Identify which cell holds the provided text, then report its (x, y) central coordinate. 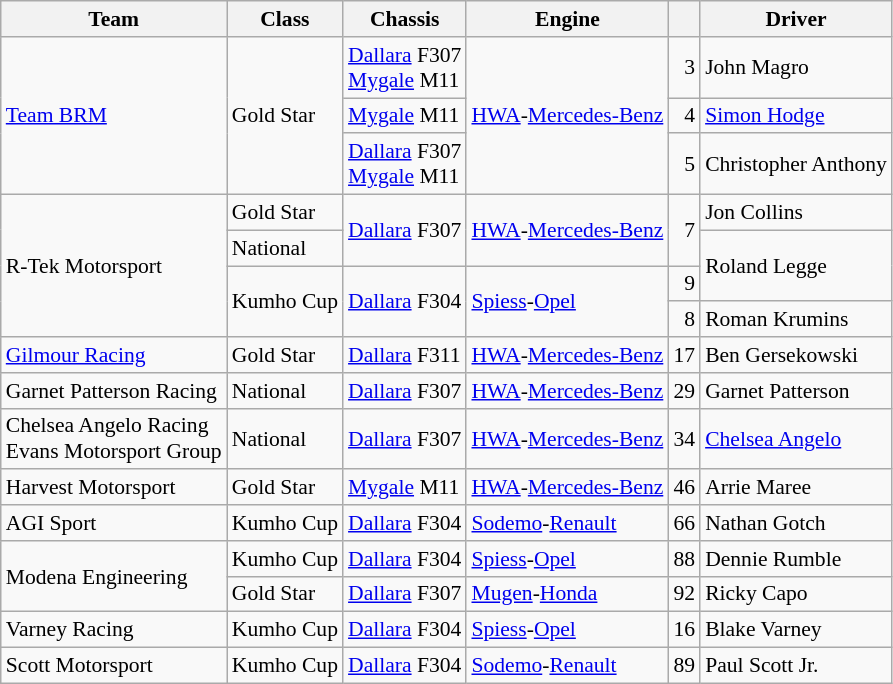
Arrie Maree (796, 488)
9 (684, 284)
Scott Motorsport (114, 666)
R-Tek Motorsport (114, 266)
Simon Hodge (796, 116)
Garnet Patterson Racing (114, 391)
Driver (796, 19)
88 (684, 559)
Dallara F307Mygale M11 (404, 164)
Jon Collins (796, 213)
Chelsea Angelo (796, 438)
Team (114, 19)
AGI Sport (114, 523)
16 (684, 630)
Varney Racing (114, 630)
Dallara F311 (404, 355)
Modena Engineering (114, 576)
Ricky Capo (796, 594)
8 (684, 320)
17 (684, 355)
5 (684, 164)
66 (684, 523)
Christopher Anthony (796, 164)
29 (684, 391)
Mugen-Honda (567, 594)
4 (684, 116)
Nathan Gotch (796, 523)
3 (684, 68)
Engine (567, 19)
89 (684, 666)
46 (684, 488)
Roman Krumins (796, 320)
Chassis (404, 19)
Garnet Patterson (796, 391)
Gilmour Racing (114, 355)
7 (684, 230)
Team BRM (114, 116)
Dallara F307 Mygale M11 (404, 68)
92 (684, 594)
Roland Legge (796, 266)
Dennie Rumble (796, 559)
Chelsea Angelo Racing Evans Motorsport Group (114, 438)
Ben Gersekowski (796, 355)
Class (285, 19)
Harvest Motorsport (114, 488)
Paul Scott Jr. (796, 666)
John Magro (796, 68)
34 (684, 438)
Blake Varney (796, 630)
